Extract the [X, Y] coordinate from the center of the cell holding the provided text.  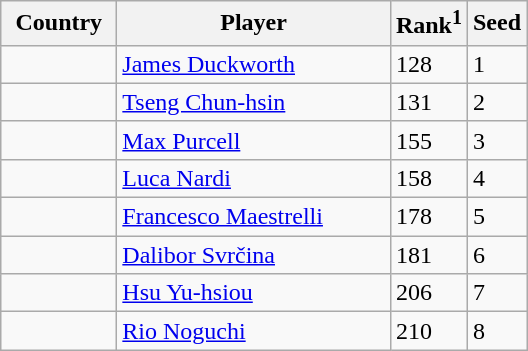
Hsu Yu-hsiou [254, 293]
Max Purcell [254, 140]
131 [428, 102]
8 [496, 331]
Luca Nardi [254, 178]
Country [59, 24]
2 [496, 102]
128 [428, 64]
Francesco Maestrelli [254, 217]
155 [428, 140]
Tseng Chun-hsin [254, 102]
Seed [496, 24]
James Duckworth [254, 64]
4 [496, 178]
6 [496, 255]
7 [496, 293]
158 [428, 178]
Rank1 [428, 24]
Rio Noguchi [254, 331]
181 [428, 255]
1 [496, 64]
206 [428, 293]
3 [496, 140]
Player [254, 24]
Dalibor Svrčina [254, 255]
178 [428, 217]
210 [428, 331]
5 [496, 217]
